Search for the cell housing the specified text and yield its [x, y] center coordinate. 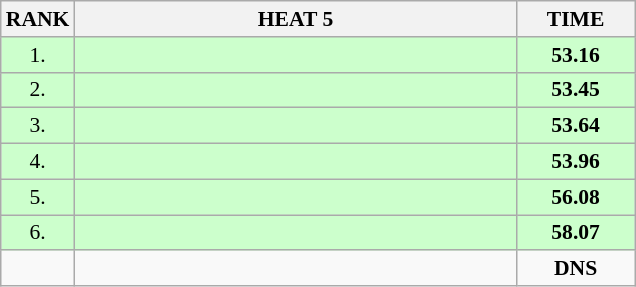
6. [38, 233]
53.64 [576, 126]
HEAT 5 [295, 19]
2. [38, 90]
RANK [38, 19]
DNS [576, 269]
5. [38, 197]
53.45 [576, 90]
1. [38, 55]
3. [38, 126]
56.08 [576, 197]
4. [38, 162]
53.96 [576, 162]
TIME [576, 19]
58.07 [576, 233]
53.16 [576, 55]
